Pinpoint the cell where the given text exists, returning its [X, Y] midpoint coordinate. 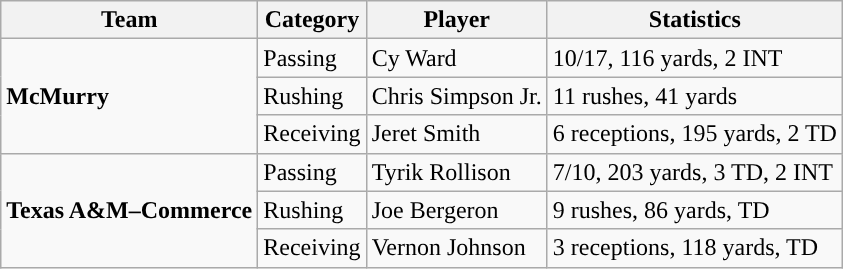
McMurry [130, 96]
11 rushes, 41 yards [694, 96]
Jeret Smith [456, 134]
Texas A&M–Commerce [130, 210]
Joe Bergeron [456, 210]
3 receptions, 118 yards, TD [694, 248]
Category [312, 20]
Player [456, 20]
6 receptions, 195 yards, 2 TD [694, 134]
10/17, 116 yards, 2 INT [694, 58]
7/10, 203 yards, 3 TD, 2 INT [694, 172]
Statistics [694, 20]
Chris Simpson Jr. [456, 96]
Cy Ward [456, 58]
Tyrik Rollison [456, 172]
Team [130, 20]
9 rushes, 86 yards, TD [694, 210]
Vernon Johnson [456, 248]
